Search for the cell housing the specified text and yield its [x, y] center coordinate. 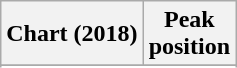
Chart (2018) [72, 34]
Peak position [189, 34]
